Determine the [X, Y] coordinate at the center of the cell enclosing the given text.  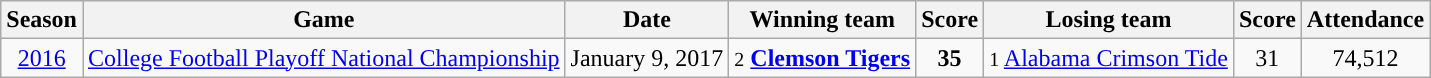
Game [324, 20]
74,512 [1365, 58]
2 Clemson Tigers [822, 58]
31 [1267, 58]
College Football Playoff National Championship [324, 58]
Season [42, 20]
2016 [42, 58]
Attendance [1365, 20]
1 Alabama Crimson Tide [1109, 58]
35 [950, 58]
January 9, 2017 [647, 58]
Date [647, 20]
Winning team [822, 20]
Losing team [1109, 20]
